From the cell containing the given text, extract its center point as [X, Y] coordinate. 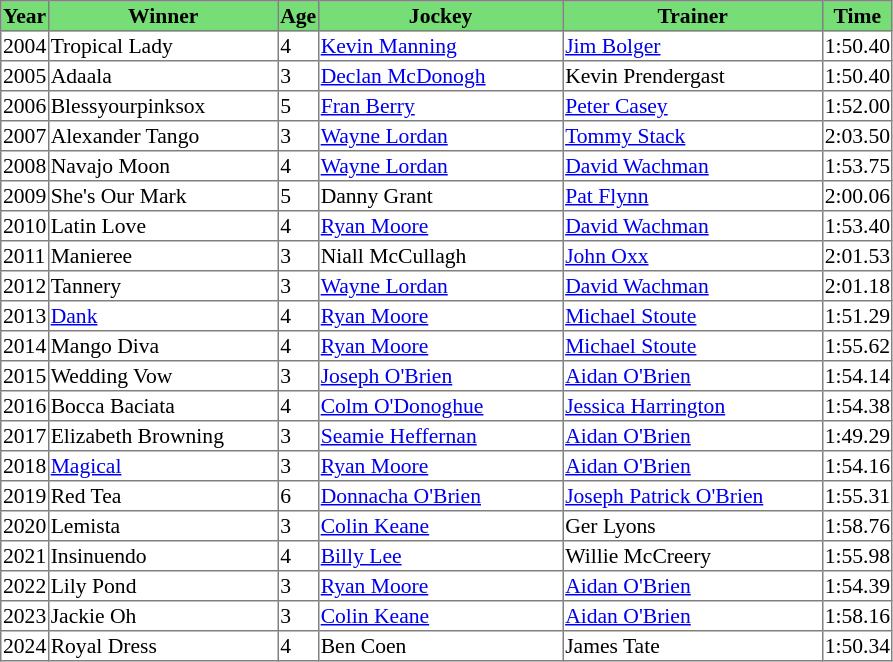
James Tate [693, 646]
2017 [25, 436]
1:58.76 [857, 526]
Ben Coen [440, 646]
Peter Casey [693, 106]
2020 [25, 526]
2011 [25, 256]
Declan McDonogh [440, 76]
1:58.16 [857, 616]
2019 [25, 496]
1:55.98 [857, 556]
Royal Dress [163, 646]
2009 [25, 196]
Jim Bolger [693, 46]
She's Our Mark [163, 196]
Billy Lee [440, 556]
1:54.14 [857, 376]
Niall McCullagh [440, 256]
John Oxx [693, 256]
Elizabeth Browning [163, 436]
2:01.18 [857, 286]
2022 [25, 586]
Blessyourpinksox [163, 106]
Magical [163, 466]
Time [857, 16]
2006 [25, 106]
2013 [25, 316]
1:55.62 [857, 346]
1:55.31 [857, 496]
1:52.00 [857, 106]
2:01.53 [857, 256]
2:03.50 [857, 136]
Navajo Moon [163, 166]
2024 [25, 646]
Colm O'Donoghue [440, 406]
1:54.39 [857, 586]
1:54.38 [857, 406]
Winner [163, 16]
1:53.75 [857, 166]
2018 [25, 466]
6 [298, 496]
Manieree [163, 256]
2004 [25, 46]
Mango Diva [163, 346]
Fran Berry [440, 106]
2023 [25, 616]
2021 [25, 556]
2012 [25, 286]
Dank [163, 316]
Lemista [163, 526]
1:51.29 [857, 316]
Kevin Prendergast [693, 76]
Wedding Vow [163, 376]
Kevin Manning [440, 46]
Red Tea [163, 496]
Lily Pond [163, 586]
Tommy Stack [693, 136]
Pat Flynn [693, 196]
Joseph Patrick O'Brien [693, 496]
Seamie Heffernan [440, 436]
2015 [25, 376]
2005 [25, 76]
2016 [25, 406]
2008 [25, 166]
Tropical Lady [163, 46]
Year [25, 16]
Jackie Oh [163, 616]
2014 [25, 346]
1:53.40 [857, 226]
Danny Grant [440, 196]
2007 [25, 136]
1:54.16 [857, 466]
Age [298, 16]
1:50.34 [857, 646]
Tannery [163, 286]
1:49.29 [857, 436]
2010 [25, 226]
Trainer [693, 16]
Willie McCreery [693, 556]
Insinuendo [163, 556]
Ger Lyons [693, 526]
Bocca Baciata [163, 406]
2:00.06 [857, 196]
Jessica Harrington [693, 406]
Alexander Tango [163, 136]
Donnacha O'Brien [440, 496]
Joseph O'Brien [440, 376]
Adaala [163, 76]
Jockey [440, 16]
Latin Love [163, 226]
